Pinpoint the cell where the given text exists, returning its (x, y) midpoint coordinate. 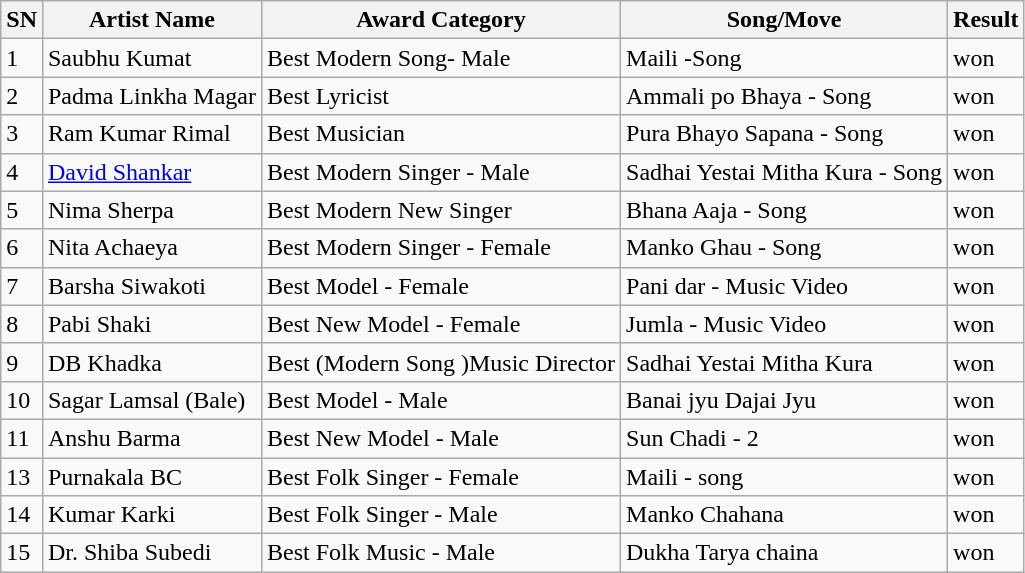
1 (22, 58)
Kumar Karki (152, 515)
Ram Kumar Rimal (152, 134)
Best Modern Singer - Female (440, 248)
Pani dar - Music Video (784, 286)
Best Modern New Singer (440, 210)
Best Lyricist (440, 96)
Sun Chadi - 2 (784, 438)
Best Folk Singer - Male (440, 515)
Banai jyu Dajai Jyu (784, 400)
Song/Move (784, 20)
Maili - song (784, 477)
Dukha Tarya chaina (784, 553)
Best New Model - Male (440, 438)
Best Modern Song- Male (440, 58)
Sadhai Yestai Mitha Kura - Song (784, 172)
DB Khadka (152, 362)
Saubhu Kumat (152, 58)
3 (22, 134)
Padma Linkha Magar (152, 96)
Pabi Shaki (152, 324)
10 (22, 400)
7 (22, 286)
9 (22, 362)
8 (22, 324)
David Shankar (152, 172)
13 (22, 477)
15 (22, 553)
11 (22, 438)
Jumla - Music Video (784, 324)
Pura Bhayo Sapana - Song (784, 134)
Result (986, 20)
Award Category (440, 20)
5 (22, 210)
SN (22, 20)
Anshu Barma (152, 438)
Manko Chahana (784, 515)
Best Model - Male (440, 400)
6 (22, 248)
Artist Name (152, 20)
Best Musician (440, 134)
Sadhai Yestai Mitha Kura (784, 362)
Manko Ghau - Song (784, 248)
2 (22, 96)
Barsha Siwakoti (152, 286)
Best (Modern Song )Music Director (440, 362)
4 (22, 172)
Best Modern Singer - Male (440, 172)
Best New Model - Female (440, 324)
Purnakala BC (152, 477)
Best Folk Singer - Female (440, 477)
Bhana Aaja - Song (784, 210)
Nita Achaeya (152, 248)
14 (22, 515)
Nima Sherpa (152, 210)
Best Folk Music - Male (440, 553)
Ammali po Bhaya - Song (784, 96)
Best Model - Female (440, 286)
Dr. Shiba Subedi (152, 553)
Maili -Song (784, 58)
Sagar Lamsal (Bale) (152, 400)
